Provide the (X, Y) coordinate of the cell's center where the given text is located.  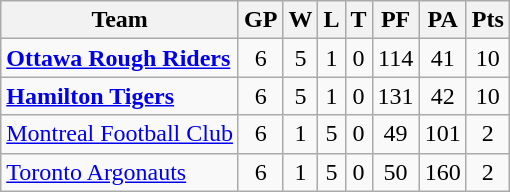
41 (442, 58)
L (332, 20)
114 (396, 58)
50 (396, 172)
Hamilton Tigers (120, 96)
PF (396, 20)
T (358, 20)
42 (442, 96)
Montreal Football Club (120, 134)
Pts (488, 20)
Toronto Argonauts (120, 172)
PA (442, 20)
49 (396, 134)
GP (260, 20)
Team (120, 20)
131 (396, 96)
W (300, 20)
101 (442, 134)
160 (442, 172)
Ottawa Rough Riders (120, 58)
